Determine the [x, y] coordinate at the center of the cell enclosing the given text.  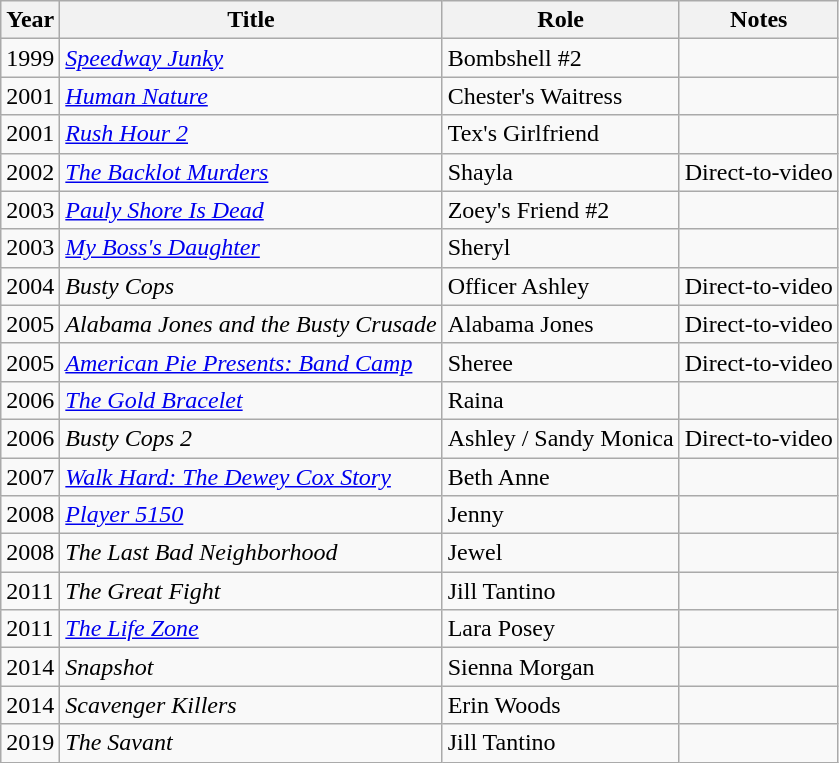
Scavenger Killers [251, 705]
The Gold Bracelet [251, 400]
Ashley / Sandy Monica [560, 438]
Shayla [560, 172]
Role [560, 20]
Sheree [560, 362]
Year [30, 20]
Sienna Morgan [560, 667]
Erin Woods [560, 705]
Human Nature [251, 96]
Speedway Junky [251, 58]
Jenny [560, 515]
2007 [30, 477]
The Backlot Murders [251, 172]
2019 [30, 743]
The Last Bad Neighborhood [251, 553]
The Life Zone [251, 629]
Zoey's Friend #2 [560, 210]
1999 [30, 58]
2002 [30, 172]
Pauly Shore Is Dead [251, 210]
Snapshot [251, 667]
Tex's Girlfriend [560, 134]
Player 5150 [251, 515]
Sheryl [560, 248]
Alabama Jones [560, 324]
Chester's Waitress [560, 96]
Jewel [560, 553]
American Pie Presents: Band Camp [251, 362]
2004 [30, 286]
The Savant [251, 743]
Officer Ashley [560, 286]
Bombshell #2 [560, 58]
Notes [758, 20]
Rush Hour 2 [251, 134]
Alabama Jones and the Busty Crusade [251, 324]
Busty Cops 2 [251, 438]
Busty Cops [251, 286]
Walk Hard: The Dewey Cox Story [251, 477]
Raina [560, 400]
Title [251, 20]
Beth Anne [560, 477]
Lara Posey [560, 629]
The Great Fight [251, 591]
My Boss's Daughter [251, 248]
